Determine the [x, y] coordinate at the center of the cell enclosing the given text.  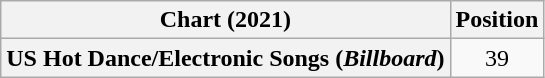
Position [497, 20]
US Hot Dance/Electronic Songs (Billboard) [226, 58]
39 [497, 58]
Chart (2021) [226, 20]
